Find where the given text appears and provide that cell's center as [x, y] coordinate. 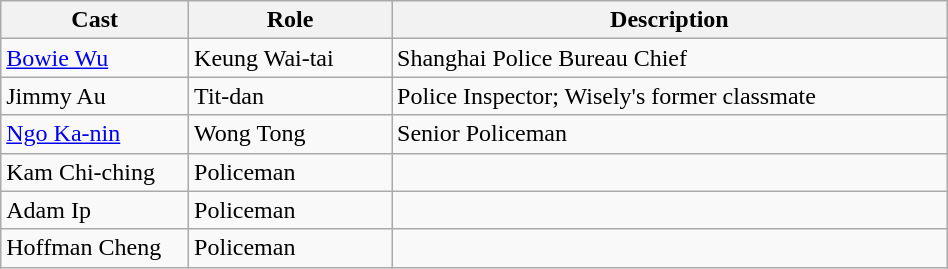
Role [290, 20]
Kam Chi-ching [95, 172]
Cast [95, 20]
Tit-dan [290, 96]
Shanghai Police Bureau Chief [670, 58]
Senior Policeman [670, 134]
Description [670, 20]
Keung Wai-tai [290, 58]
Wong Tong [290, 134]
Hoffman Cheng [95, 248]
Jimmy Au [95, 96]
Police Inspector; Wisely's former classmate [670, 96]
Ngo Ka-nin [95, 134]
Adam Ip [95, 210]
Bowie Wu [95, 58]
